Locate the cell with the specified text and output its (x, y) center coordinate. 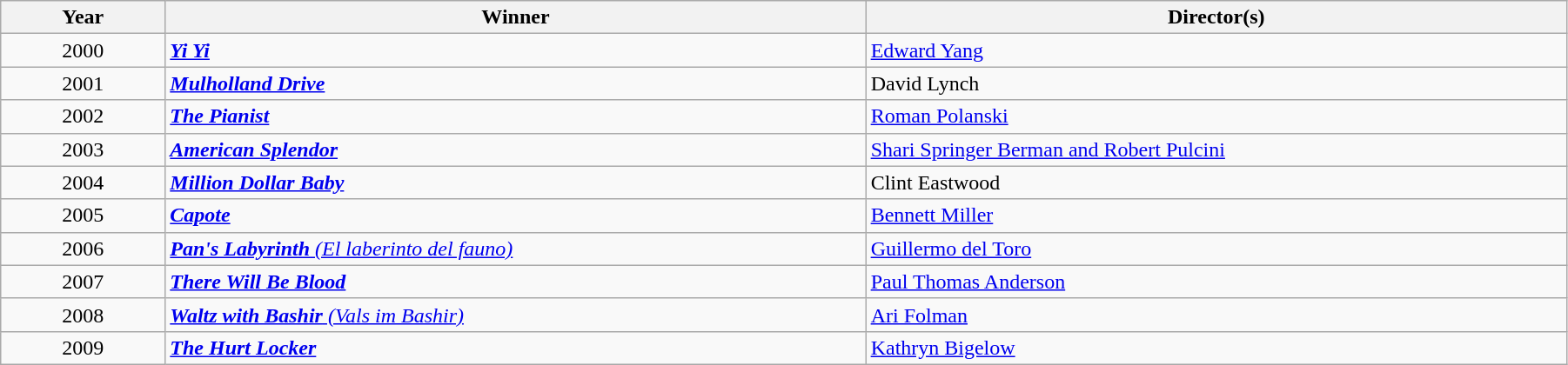
2004 (84, 182)
2001 (84, 83)
Clint Eastwood (1216, 182)
Shari Springer Berman and Robert Pulcini (1216, 149)
There Will Be Blood (515, 282)
2007 (84, 282)
2003 (84, 149)
Winner (515, 17)
Capote (515, 216)
2005 (84, 216)
American Splendor (515, 149)
Million Dollar Baby (515, 182)
The Hurt Locker (515, 348)
2009 (84, 348)
Bennett Miller (1216, 216)
The Pianist (515, 116)
Pan's Labyrinth (El laberinto del fauno) (515, 249)
Paul Thomas Anderson (1216, 282)
2000 (84, 50)
2008 (84, 315)
Year (84, 17)
Guillermo del Toro (1216, 249)
Kathryn Bigelow (1216, 348)
Roman Polanski (1216, 116)
David Lynch (1216, 83)
Director(s) (1216, 17)
2006 (84, 249)
Mulholland Drive (515, 83)
Ari Folman (1216, 315)
2002 (84, 116)
Edward Yang (1216, 50)
Yi Yi (515, 50)
Waltz with Bashir (Vals im Bashir) (515, 315)
